Search for the cell housing the specified text and yield its [X, Y] center coordinate. 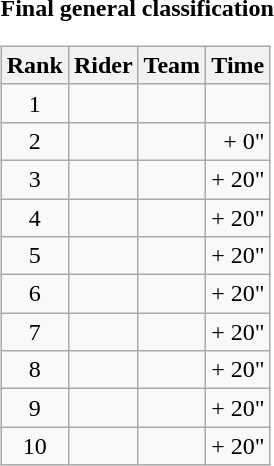
6 [34, 294]
Team [172, 65]
1 [34, 103]
3 [34, 179]
2 [34, 141]
9 [34, 408]
Time [238, 65]
7 [34, 332]
8 [34, 370]
4 [34, 217]
Rank [34, 65]
Rider [103, 65]
10 [34, 446]
5 [34, 256]
+ 0" [238, 141]
